Output the [x, y] coordinate of the center of the cell containing the given text.  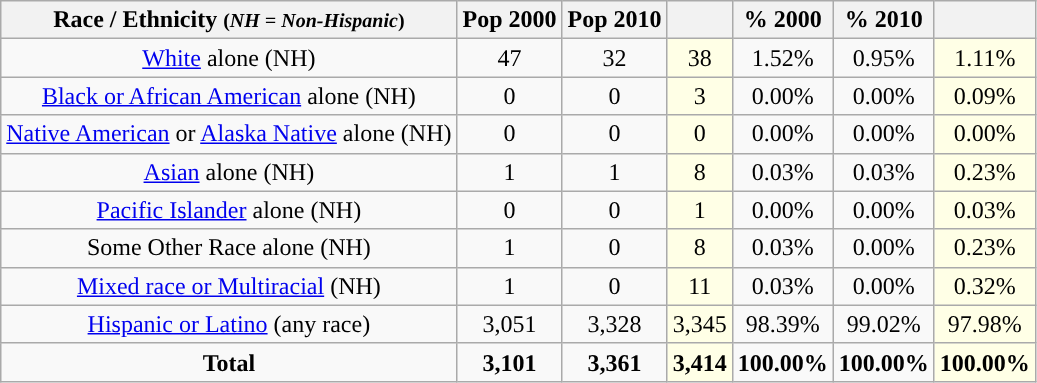
98.39% [782, 324]
Race / Ethnicity (NH = Non-Hispanic) [229, 20]
Native American or Alaska Native alone (NH) [229, 134]
Asian alone (NH) [229, 172]
3,361 [614, 362]
99.02% [884, 324]
47 [510, 58]
3,414 [700, 362]
1.11% [984, 58]
3,328 [614, 324]
Some Other Race alone (NH) [229, 248]
3 [700, 96]
1.52% [782, 58]
Black or African American alone (NH) [229, 96]
White alone (NH) [229, 58]
32 [614, 58]
3,101 [510, 362]
0.09% [984, 96]
11 [700, 286]
Pacific Islander alone (NH) [229, 210]
Mixed race or Multiracial (NH) [229, 286]
% 2000 [782, 20]
3,345 [700, 324]
38 [700, 58]
97.98% [984, 324]
0.32% [984, 286]
Pop 2010 [614, 20]
Hispanic or Latino (any race) [229, 324]
3,051 [510, 324]
Pop 2000 [510, 20]
Total [229, 362]
0.95% [884, 58]
% 2010 [884, 20]
